Detect which cell encompasses the target text, then output its (x, y) center coordinate. 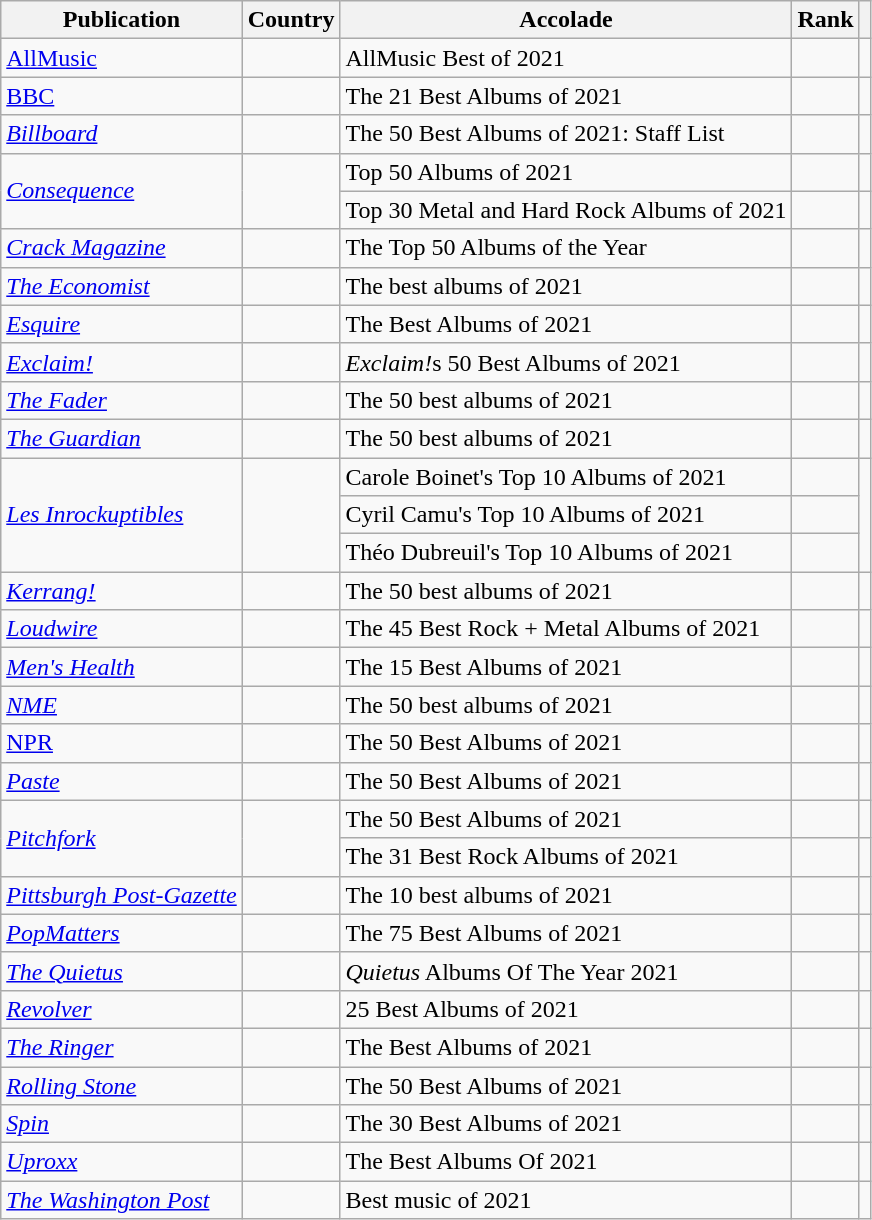
The Quietus (122, 971)
Paste (122, 781)
PopMatters (122, 933)
Rank (826, 20)
The Guardian (122, 438)
AllMusic Best of 2021 (566, 58)
Esquire (122, 324)
BBC (122, 96)
The 21 Best Albums of 2021 (566, 96)
Top 30 Metal and Hard Rock Albums of 2021 (566, 210)
The Fader (122, 400)
Loudwire (122, 629)
NPR (122, 743)
The 30 Best Albums of 2021 (566, 1124)
Kerrang! (122, 591)
Uproxx (122, 1162)
The 45 Best Rock + Metal Albums of 2021 (566, 629)
NME (122, 705)
Quietus Albums Of The Year 2021 (566, 971)
Les Inrockuptibles (122, 515)
Crack Magazine (122, 248)
Men's Health (122, 667)
The 50 Best Albums of 2021: Staff List (566, 134)
The Economist (122, 286)
Rolling Stone (122, 1085)
Spin (122, 1124)
Carole Boinet's Top 10 Albums of 2021 (566, 477)
The Top 50 Albums of the Year (566, 248)
The Washington Post (122, 1200)
Cyril Camu's Top 10 Albums of 2021 (566, 515)
Théo Dubreuil's Top 10 Albums of 2021 (566, 553)
Best music of 2021 (566, 1200)
Top 50 Albums of 2021 (566, 172)
AllMusic (122, 58)
Exclaim!s 50 Best Albums of 2021 (566, 362)
Billboard (122, 134)
Pitchfork (122, 838)
The best albums of 2021 (566, 286)
Consequence (122, 191)
The 15 Best Albums of 2021 (566, 667)
Exclaim! (122, 362)
Publication (122, 20)
Accolade (566, 20)
Country (291, 20)
The 31 Best Rock Albums of 2021 (566, 857)
The 10 best albums of 2021 (566, 895)
Pittsburgh Post-Gazette (122, 895)
The 75 Best Albums of 2021 (566, 933)
25 Best Albums of 2021 (566, 1009)
The Best Albums Of 2021 (566, 1162)
Revolver (122, 1009)
The Ringer (122, 1047)
